From the cell containing the given text, extract its center point as [x, y] coordinate. 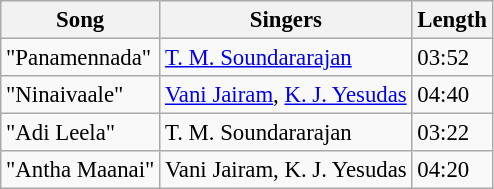
"Panamennada" [80, 58]
Length [452, 20]
"Adi Leela" [80, 133]
03:22 [452, 133]
04:20 [452, 170]
03:52 [452, 58]
Song [80, 20]
"Ninaivaale" [80, 95]
"Antha Maanai" [80, 170]
Singers [286, 20]
04:40 [452, 95]
